Output the [X, Y] coordinate of the center of the cell containing the given text.  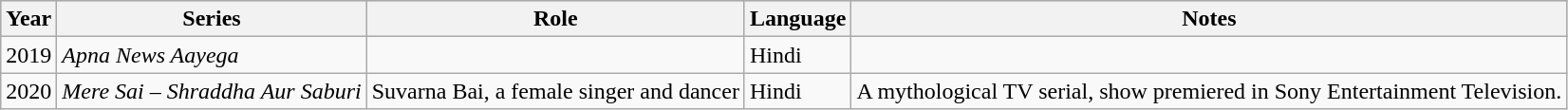
Language [797, 19]
2020 [28, 91]
Series [212, 19]
Year [28, 19]
Notes [1209, 19]
Role [555, 19]
2019 [28, 55]
Mere Sai – Shraddha Aur Saburi [212, 91]
Apna News Aayega [212, 55]
A mythological TV serial, show premiered in Sony Entertainment Television. [1209, 91]
Suvarna Bai, a female singer and dancer [555, 91]
